Provide the (X, Y) coordinate of the cell's center where the given text is located.  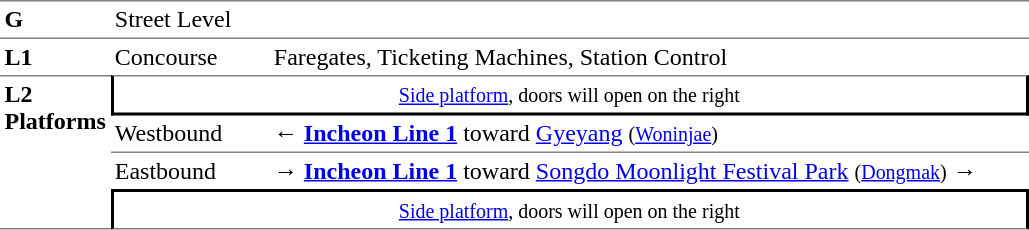
← Incheon Line 1 toward Gyeyang (Woninjae) (648, 135)
L1 (55, 57)
Street Level (190, 20)
Westbound (190, 135)
→ Incheon Line 1 toward Songdo Moonlight Festival Park (Dongmak) → (648, 171)
L2Platforms (55, 152)
Eastbound (190, 171)
Concourse (190, 57)
Faregates, Ticketing Machines, Station Control (648, 57)
G (55, 20)
